Return the [x, y] coordinate for the center point of the cell that contains the specified text.  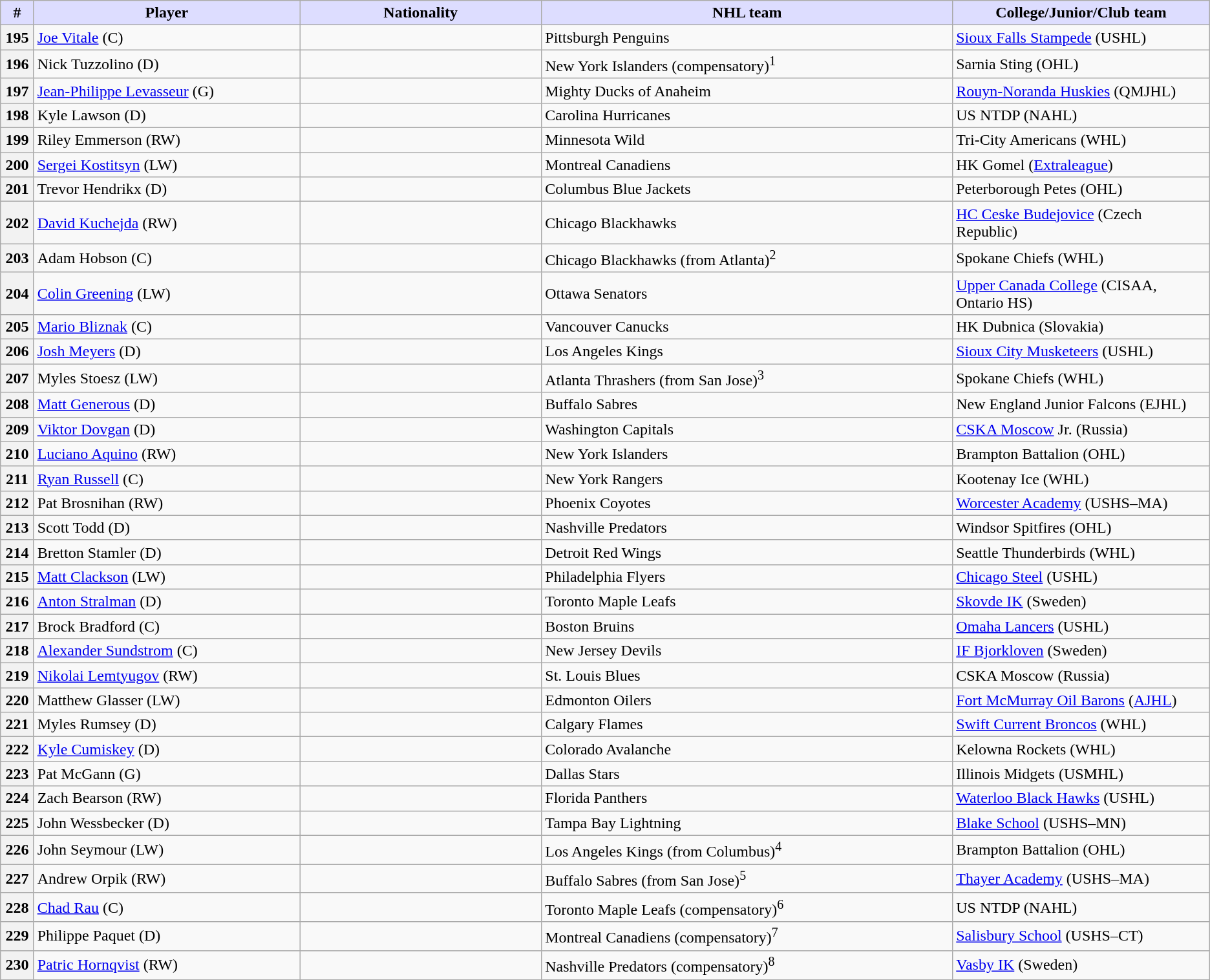
Pat McGann (G) [167, 774]
New England Junior Falcons (EJHL) [1081, 405]
Riley Emmerson (RW) [167, 140]
Toronto Maple Leafs (compensatory)6 [747, 908]
Windsor Spitfires (OHL) [1081, 527]
John Wessbecker (D) [167, 823]
Worcester Academy (USHS–MA) [1081, 503]
Trevor Hendrikx (D) [167, 189]
Kyle Lawson (D) [167, 115]
Matt Clackson (LW) [167, 577]
Boston Bruins [747, 626]
CSKA Moscow (Russia) [1081, 676]
Myles Rumsey (D) [167, 725]
Columbus Blue Jackets [747, 189]
220 [17, 700]
219 [17, 676]
Buffalo Sabres [747, 405]
Phoenix Coyotes [747, 503]
St. Louis Blues [747, 676]
NHL team [747, 13]
Bretton Stamler (D) [167, 552]
201 [17, 189]
226 [17, 849]
New Jersey Devils [747, 651]
Sarnia Sting (OHL) [1081, 65]
Colin Greening (LW) [167, 293]
Mighty Ducks of Anaheim [747, 91]
223 [17, 774]
Thayer Academy (USHS–MA) [1081, 879]
Buffalo Sabres (from San Jose)5 [747, 879]
206 [17, 351]
Peterborough Petes (OHL) [1081, 189]
215 [17, 577]
Atlanta Thrashers (from San Jose)3 [747, 379]
200 [17, 165]
Chicago Blackhawks (from Atlanta)2 [747, 259]
Washington Capitals [747, 429]
197 [17, 91]
Tampa Bay Lightning [747, 823]
Josh Meyers (D) [167, 351]
Philippe Paquet (D) [167, 936]
Skovde IK (Sweden) [1081, 602]
221 [17, 725]
222 [17, 749]
212 [17, 503]
Waterloo Black Hawks (USHL) [1081, 798]
John Seymour (LW) [167, 849]
Upper Canada College (CISAA, Ontario HS) [1081, 293]
216 [17, 602]
211 [17, 478]
198 [17, 115]
Blake School (USHS–MN) [1081, 823]
Montreal Canadiens (compensatory)7 [747, 936]
Ryan Russell (C) [167, 478]
Tri-City Americans (WHL) [1081, 140]
HK Dubnica (Slovakia) [1081, 326]
Nashville Predators [747, 527]
HC Ceske Budejovice (Czech Republic) [1081, 222]
Minnesota Wild [747, 140]
218 [17, 651]
213 [17, 527]
Toronto Maple Leafs [747, 602]
Scott Todd (D) [167, 527]
199 [17, 140]
Nationality [421, 13]
205 [17, 326]
Los Angeles Kings (from Columbus)4 [747, 849]
Carolina Hurricanes [747, 115]
Swift Current Broncos (WHL) [1081, 725]
New York Islanders (compensatory)1 [747, 65]
Sioux City Musketeers (USHL) [1081, 351]
David Kuchejda (RW) [167, 222]
203 [17, 259]
IF Bjorkloven (Sweden) [1081, 651]
Dallas Stars [747, 774]
Fort McMurray Oil Barons (AJHL) [1081, 700]
Patric Hornqvist (RW) [167, 964]
Jean-Philippe Levasseur (G) [167, 91]
202 [17, 222]
Kyle Cumiskey (D) [167, 749]
Rouyn-Noranda Huskies (QMJHL) [1081, 91]
Luciano Aquino (RW) [167, 454]
Seattle Thunderbirds (WHL) [1081, 552]
207 [17, 379]
Viktor Dovgan (D) [167, 429]
CSKA Moscow Jr. (Russia) [1081, 429]
Joe Vitale (C) [167, 37]
Kootenay Ice (WHL) [1081, 478]
Montreal Canadiens [747, 165]
Ottawa Senators [747, 293]
Andrew Orpik (RW) [167, 879]
Matthew Glasser (LW) [167, 700]
Player [167, 13]
Myles Stoesz (LW) [167, 379]
228 [17, 908]
225 [17, 823]
# [17, 13]
214 [17, 552]
Matt Generous (D) [167, 405]
Nikolai Lemtyugov (RW) [167, 676]
Sergei Kostitsyn (LW) [167, 165]
Chicago Steel (USHL) [1081, 577]
Chicago Blackhawks [747, 222]
Vancouver Canucks [747, 326]
210 [17, 454]
Zach Bearson (RW) [167, 798]
Illinois Midgets (USMHL) [1081, 774]
Kelowna Rockets (WHL) [1081, 749]
Pat Brosnihan (RW) [167, 503]
230 [17, 964]
217 [17, 626]
Omaha Lancers (USHL) [1081, 626]
Vasby IK (Sweden) [1081, 964]
New York Islanders [747, 454]
Alexander Sundstrom (C) [167, 651]
HK Gomel (Extraleague) [1081, 165]
Chad Rau (C) [167, 908]
209 [17, 429]
Salisbury School (USHS–CT) [1081, 936]
Sioux Falls Stampede (USHL) [1081, 37]
224 [17, 798]
College/Junior/Club team [1081, 13]
Colorado Avalanche [747, 749]
Brock Bradford (C) [167, 626]
208 [17, 405]
Philadelphia Flyers [747, 577]
Nick Tuzzolino (D) [167, 65]
Mario Bliznak (C) [167, 326]
195 [17, 37]
Adam Hobson (C) [167, 259]
Edmonton Oilers [747, 700]
Detroit Red Wings [747, 552]
New York Rangers [747, 478]
Los Angeles Kings [747, 351]
196 [17, 65]
Nashville Predators (compensatory)8 [747, 964]
229 [17, 936]
Florida Panthers [747, 798]
204 [17, 293]
Pittsburgh Penguins [747, 37]
227 [17, 879]
Calgary Flames [747, 725]
Anton Stralman (D) [167, 602]
